Locate the cell with the specified text and output its [X, Y] center coordinate. 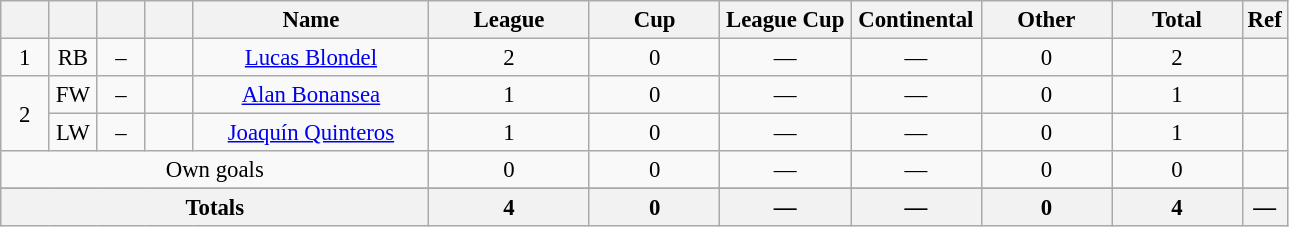
Continental [916, 20]
Lucas Blondel [311, 58]
Cup [654, 20]
Totals [215, 208]
Alan Bonansea [311, 95]
FW [73, 95]
League Cup [786, 20]
LW [73, 133]
Total [1178, 20]
RB [73, 58]
Ref [1264, 20]
Name [311, 20]
Other [1046, 20]
Own goals [215, 170]
Joaquín Quinteros [311, 133]
League [510, 20]
